Detect which cell encompasses the target text, then output its (X, Y) center coordinate. 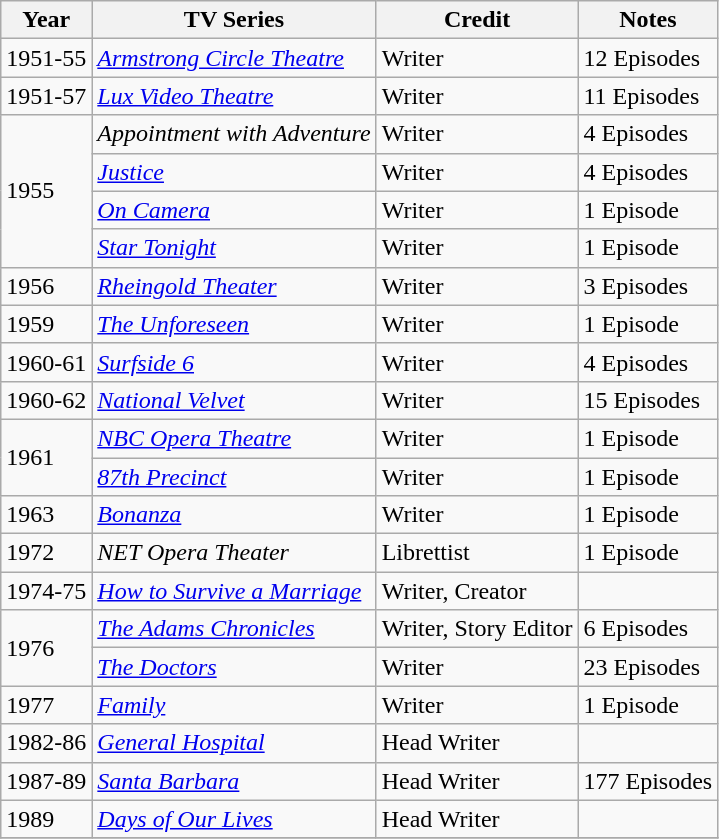
The Unforeseen (234, 324)
1961 (46, 457)
TV Series (234, 20)
Credit (477, 20)
The Doctors (234, 667)
Family (234, 705)
General Hospital (234, 743)
23 Episodes (648, 667)
Armstrong Circle Theatre (234, 58)
1959 (46, 324)
Rheingold Theater (234, 286)
177 Episodes (648, 781)
1977 (46, 705)
1951-57 (46, 96)
1955 (46, 191)
Bonanza (234, 515)
Year (46, 20)
Notes (648, 20)
1982-86 (46, 743)
3 Episodes (648, 286)
1951-55 (46, 58)
87th Precinct (234, 477)
1976 (46, 648)
National Velvet (234, 400)
1960-61 (46, 362)
15 Episodes (648, 400)
Writer, Story Editor (477, 629)
On Camera (234, 210)
Lux Video Theatre (234, 96)
1974-75 (46, 591)
Days of Our Lives (234, 819)
1972 (46, 553)
How to Survive a Marriage (234, 591)
NBC Opera Theatre (234, 438)
1989 (46, 819)
Librettist (477, 553)
Surfside 6 (234, 362)
The Adams Chronicles (234, 629)
1963 (46, 515)
12 Episodes (648, 58)
Star Tonight (234, 248)
Writer, Creator (477, 591)
Santa Barbara (234, 781)
1956 (46, 286)
6 Episodes (648, 629)
NET Opera Theater (234, 553)
Appointment with Adventure (234, 134)
1987-89 (46, 781)
1960-62 (46, 400)
Justice (234, 172)
11 Episodes (648, 96)
